Locate the cell with the specified text and output its [x, y] center coordinate. 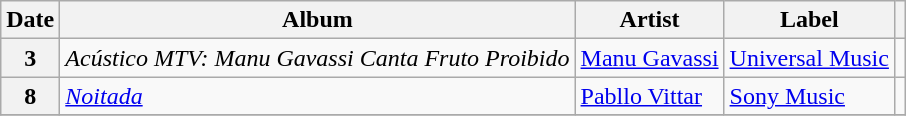
Sony Music [809, 96]
Album [318, 20]
8 [30, 96]
Date [30, 20]
3 [30, 58]
Manu Gavassi [650, 58]
Artist [650, 20]
Label [809, 20]
Pabllo Vittar [650, 96]
Universal Music [809, 58]
Acústico MTV: Manu Gavassi Canta Fruto Proibido [318, 58]
Noitada [318, 96]
